Capture the cell that displays the provided text and extract its [X, Y] central coordinate. 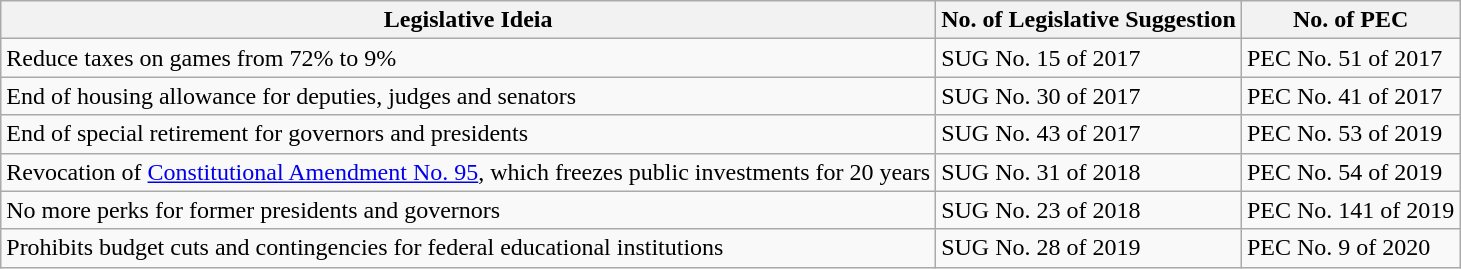
PEC No. 41 of 2017 [1350, 96]
No. of PEC [1350, 20]
Reduce taxes on games from 72% to 9% [468, 58]
No more perks for former presidents and governors [468, 210]
PEC No. 9 of 2020 [1350, 248]
Prohibits budget cuts and contingencies for federal educational institutions [468, 248]
PEC No. 51 of 2017 [1350, 58]
SUG No. 30 of 2017 [1089, 96]
SUG No. 31 of 2018 [1089, 172]
PEC No. 141 of 2019 [1350, 210]
SUG No. 23 of 2018 [1089, 210]
End of housing allowance for deputies, judges and senators [468, 96]
PEC No. 54 of 2019 [1350, 172]
Revocation of Constitutional Amendment No. 95, which freezes public investments for 20 years [468, 172]
End of special retirement for governors and presidents [468, 134]
SUG No. 28 of 2019 [1089, 248]
SUG No. 15 of 2017 [1089, 58]
SUG No. 43 of 2017 [1089, 134]
No. of Legislative Suggestion [1089, 20]
PEC No. 53 of 2019 [1350, 134]
Legislative Ideia [468, 20]
